Return [x, y] of the center of cell containing provided text 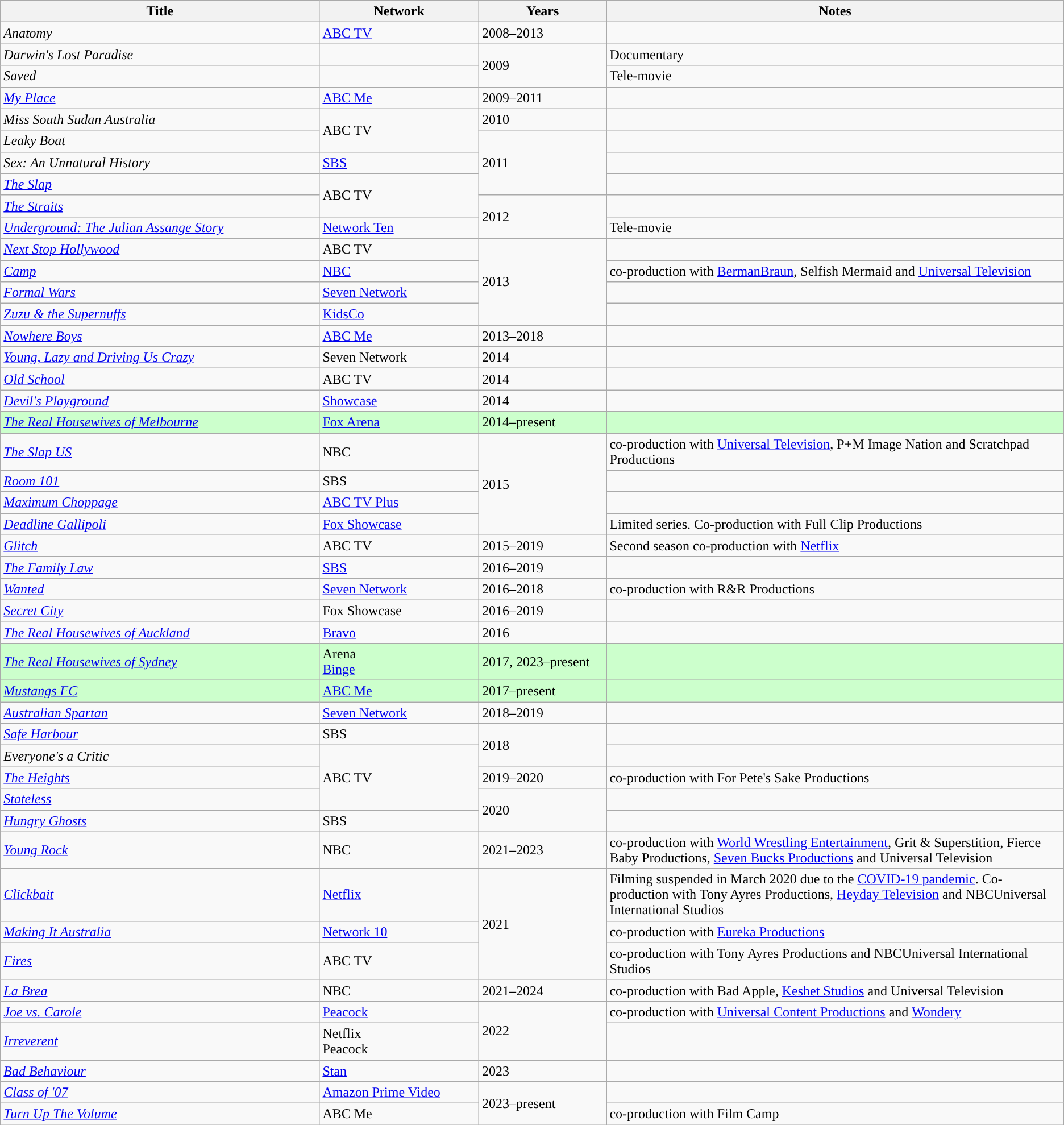
Network 10 [399, 932]
co-production with For Pete's Sake Productions [835, 778]
Second season co-production with Netflix [835, 546]
2013–2018 [542, 336]
2021–2024 [542, 990]
co-production with Universal Content Productions and Wondery [835, 1012]
co-production with Tony Ayres Productions and NBCUniversal International Studios [835, 961]
2008–2013 [542, 33]
Joe vs. Carole [160, 1012]
Maximum Choppage [160, 503]
KidsCo [399, 314]
The Real Housewives of Melbourne [160, 422]
2013 [542, 281]
The Real Housewives of Sydney [160, 662]
2009 [542, 65]
Room 101 [160, 481]
Old School [160, 379]
Class of '07 [160, 1093]
Documentary [835, 55]
Fires [160, 961]
NetflixPeacock [399, 1041]
Safe Harbour [160, 734]
2009–2011 [542, 98]
Miss South Sudan Australia [160, 119]
Stan [399, 1070]
The Family Law [160, 567]
2018–2019 [542, 713]
2023–present [542, 1103]
Network Ten [399, 227]
Irreverent [160, 1041]
2021 [542, 924]
Camp [160, 271]
ABC TV Plus [399, 503]
Secret City [160, 611]
co-production with Film Camp [835, 1114]
Leaky Boat [160, 141]
Title [160, 11]
Bad Behaviour [160, 1070]
2015 [542, 484]
co-production with R&R Productions [835, 589]
Zuzu & the Supernuffs [160, 314]
co-production with Bad Apple, Keshet Studios and Universal Television [835, 990]
2011 [542, 163]
2015–2019 [542, 546]
Mustangs FC [160, 691]
2010 [542, 119]
Making It Australia [160, 932]
2014–present [542, 422]
Glitch [160, 546]
Network [399, 11]
2018 [542, 745]
The Real Housewives of Auckland [160, 633]
The Slap US [160, 451]
Saved [160, 76]
Deadline Gallipoli [160, 524]
Devil's Playground [160, 401]
The Slap [160, 184]
Turn Up The Volume [160, 1114]
co-production with World Wrestling Entertainment, Grit & Superstition, Fierce Baby Productions, Seven Bucks Productions and Universal Television [835, 850]
Everyone's a Critic [160, 756]
Bravo [399, 633]
Underground: The Julian Assange Story [160, 227]
Fox Arena [399, 422]
Notes [835, 11]
Wanted [160, 589]
co-production with BermanBraun, Selfish Mermaid and Universal Television [835, 271]
Amazon Prime Video [399, 1093]
2017, 2023–present [542, 662]
co-production with Universal Television, P+M Image Nation and Scratchpad Productions [835, 451]
2016–2018 [542, 589]
Stateless [160, 799]
2017–present [542, 691]
Formal Wars [160, 293]
Netflix [399, 895]
The Straits [160, 206]
2012 [542, 217]
Clickbait [160, 895]
ArenaBinge [399, 662]
Darwin's Lost Paradise [160, 55]
Next Stop Hollywood [160, 249]
2020 [542, 810]
Sex: An Unnatural History [160, 163]
The Heights [160, 778]
Nowhere Boys [160, 336]
My Place [160, 98]
2019–2020 [542, 778]
2021–2023 [542, 850]
Limited series. Co-production with Full Clip Productions [835, 524]
2016 [542, 633]
Peacock [399, 1012]
Anatomy [160, 33]
2022 [542, 1030]
Years [542, 11]
Australian Spartan [160, 713]
co-production with Eureka Productions [835, 932]
Hungry Ghosts [160, 821]
La Brea [160, 990]
Showcase [399, 401]
Young, Lazy and Driving Us Crazy [160, 358]
2023 [542, 1070]
Young Rock [160, 850]
